Identify which cell holds the provided text, then report its [x, y] central coordinate. 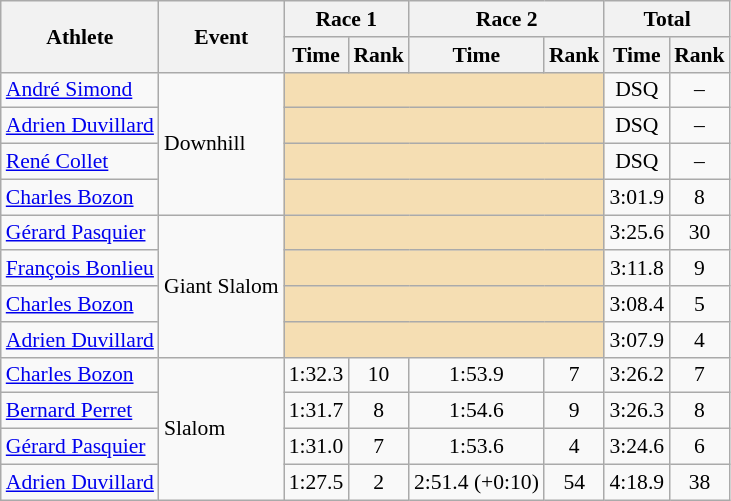
1:54.6 [476, 411]
1:27.5 [316, 482]
Giant Slalom [222, 286]
38 [700, 482]
Slalom [222, 428]
Bernard Perret [80, 411]
3:01.9 [636, 197]
1:31.7 [316, 411]
3:24.6 [636, 447]
10 [378, 375]
3:08.4 [636, 304]
Race 1 [346, 19]
3:07.9 [636, 340]
6 [700, 447]
1:31.0 [316, 447]
Event [222, 36]
Downhill [222, 143]
René Collet [80, 162]
Total [666, 19]
2 [378, 482]
54 [574, 482]
5 [700, 304]
3:26.2 [636, 375]
1:53.9 [476, 375]
Race 2 [507, 19]
André Simond [80, 90]
3:25.6 [636, 233]
Athlete [80, 36]
3:26.3 [636, 411]
1:32.3 [316, 375]
1:53.6 [476, 447]
30 [700, 233]
2:51.4 (+0:10) [476, 482]
François Bonlieu [80, 269]
4:18.9 [636, 482]
3:11.8 [636, 269]
